For the text-containing cell, return its midpoint in [x, y] coordinate format. 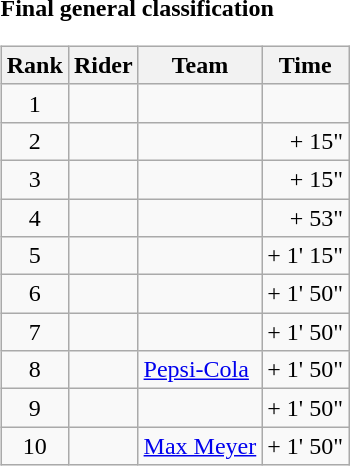
5 [34, 256]
+ 53" [306, 217]
2 [34, 141]
10 [34, 446]
8 [34, 370]
4 [34, 217]
6 [34, 294]
+ 1' 15" [306, 256]
7 [34, 332]
Max Meyer [200, 446]
Time [306, 65]
Pepsi-Cola [200, 370]
Rider [103, 65]
1 [34, 103]
9 [34, 408]
Team [200, 65]
Rank [34, 65]
3 [34, 179]
